Detect which cell encompasses the target text, then output its (x, y) center coordinate. 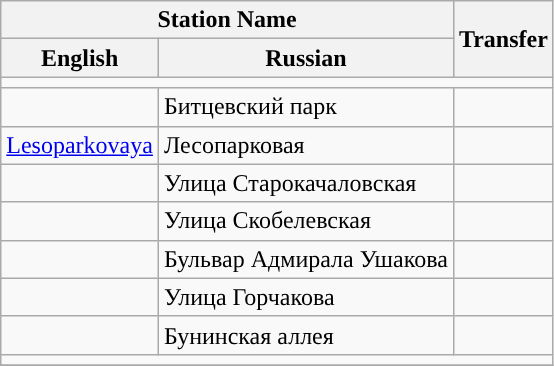
Битцевский парк (306, 107)
Lesoparkovaya (80, 145)
Улица Старокачаловская (306, 183)
Лесопарковая (306, 145)
Station Name (228, 20)
Бунинская аллея (306, 335)
Бульвар Адмирала Ушакова (306, 259)
Улица Скобелевская (306, 221)
Улица Горчакова (306, 297)
Transfer (503, 39)
English (80, 58)
Russian (306, 58)
